Extract the [x, y] coordinate from the center of the cell holding the provided text.  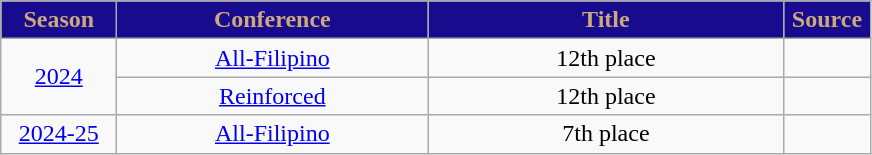
2024 [59, 77]
Reinforced [272, 96]
Conference [272, 20]
Season [59, 20]
Source [827, 20]
7th place [606, 134]
Title [606, 20]
2024-25 [59, 134]
